Return [X, Y] of the center of cell containing provided text 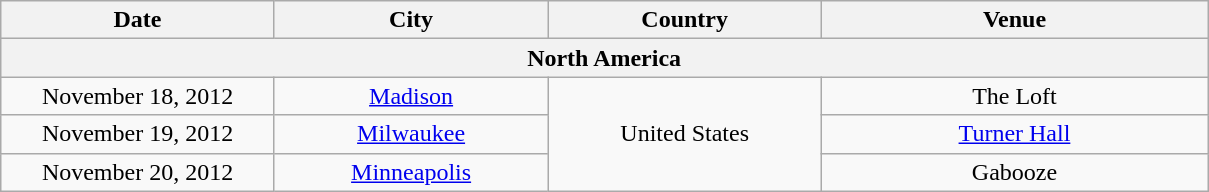
Gabooze [1014, 172]
Venue [1014, 20]
North America [604, 58]
November 18, 2012 [138, 96]
November 20, 2012 [138, 172]
Country [685, 20]
City [411, 20]
Madison [411, 96]
Date [138, 20]
November 19, 2012 [138, 134]
The Loft [1014, 96]
United States [685, 134]
Turner Hall [1014, 134]
Minneapolis [411, 172]
Milwaukee [411, 134]
